Scan for the cell matching the given text and deliver its [x, y] coordinate at center. 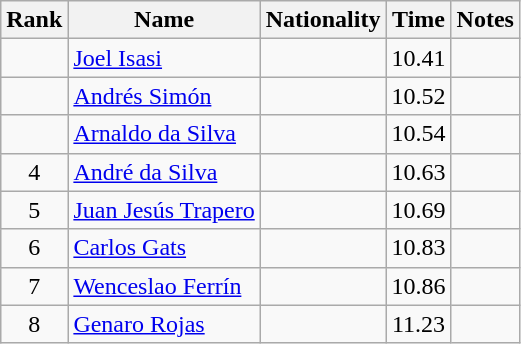
Rank [34, 20]
Notes [485, 20]
10.83 [418, 248]
Time [418, 20]
10.52 [418, 96]
6 [34, 248]
Nationality [323, 20]
Juan Jesús Trapero [164, 210]
Andrés Simón [164, 96]
10.69 [418, 210]
8 [34, 324]
10.54 [418, 134]
7 [34, 286]
10.41 [418, 58]
10.86 [418, 286]
Carlos Gats [164, 248]
Wenceslao Ferrín [164, 286]
10.63 [418, 172]
Name [164, 20]
Arnaldo da Silva [164, 134]
4 [34, 172]
11.23 [418, 324]
André da Silva [164, 172]
Genaro Rojas [164, 324]
Joel Isasi [164, 58]
5 [34, 210]
